Locate the cell with the specified text and output its (X, Y) center coordinate. 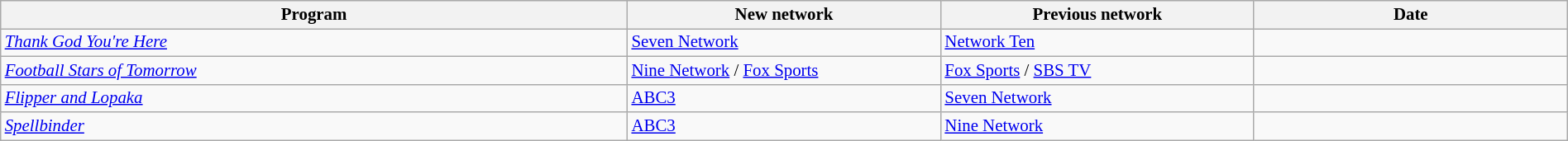
Nine Network / Fox Sports (784, 70)
Thank God You're Here (314, 42)
Nine Network (1097, 126)
Football Stars of Tomorrow (314, 70)
Date (1411, 15)
Previous network (1097, 15)
New network (784, 15)
Spellbinder (314, 126)
Program (314, 15)
Fox Sports / SBS TV (1097, 70)
Flipper and Lopaka (314, 98)
Network Ten (1097, 42)
